Determine the [x, y] coordinate at the center of the cell enclosing the given text.  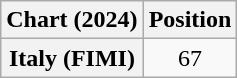
Chart (2024) [72, 20]
Italy (FIMI) [72, 58]
Position [190, 20]
67 [190, 58]
